Determine the (x, y) coordinate at the center of the cell enclosing the given text.  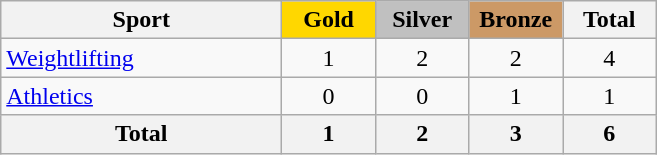
3 (516, 134)
Silver (422, 20)
Weightlifting (142, 58)
6 (609, 134)
4 (609, 58)
Athletics (142, 96)
Sport (142, 20)
Bronze (516, 20)
Gold (329, 20)
